Capture the cell that displays the provided text and extract its (x, y) central coordinate. 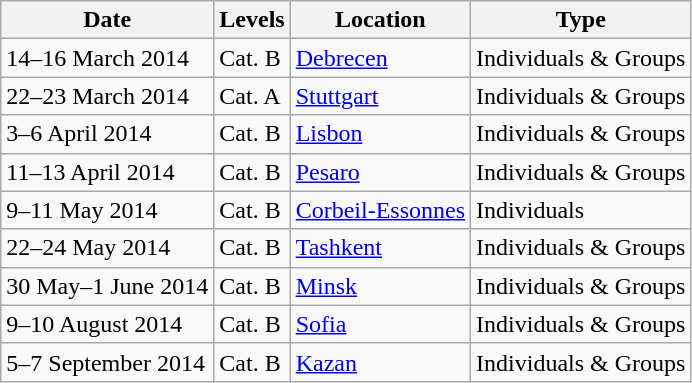
3–6 April 2014 (108, 134)
Kazan (380, 362)
Corbeil-Essonnes (380, 210)
Stuttgart (380, 96)
9–11 May 2014 (108, 210)
9–10 August 2014 (108, 324)
Sofia (380, 324)
Individuals (581, 210)
Date (108, 20)
11–13 April 2014 (108, 172)
Pesaro (380, 172)
Tashkent (380, 248)
30 May–1 June 2014 (108, 286)
5–7 September 2014 (108, 362)
14–16 March 2014 (108, 58)
Lisbon (380, 134)
Type (581, 20)
Location (380, 20)
Cat. A (252, 96)
Minsk (380, 286)
22–24 May 2014 (108, 248)
Levels (252, 20)
22–23 March 2014 (108, 96)
Debrecen (380, 58)
